Pinpoint the cell where the given text exists, returning its (X, Y) midpoint coordinate. 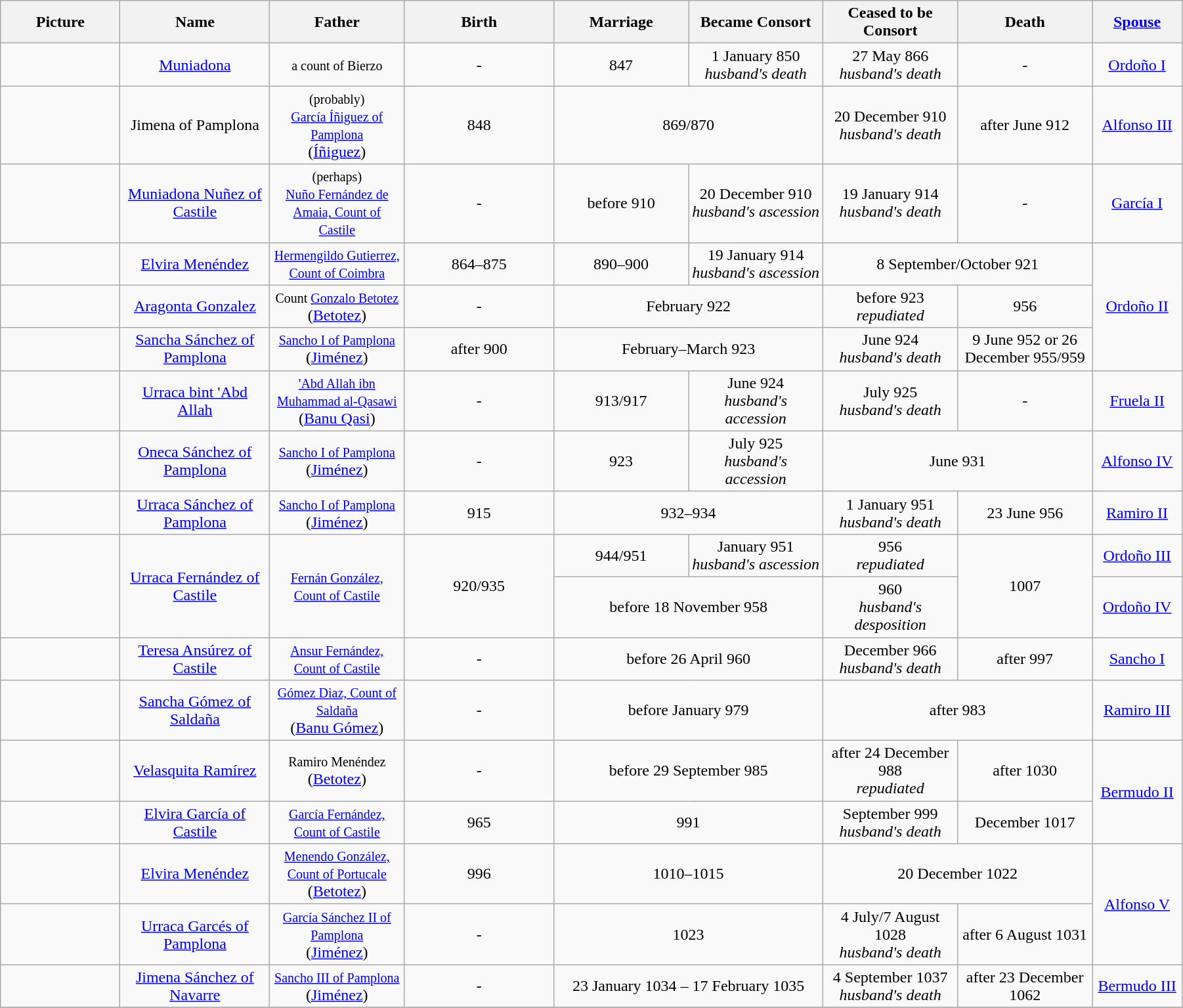
January 951husband's ascession (756, 556)
991 (689, 822)
1023 (689, 934)
Name (195, 22)
Alfonso IV (1137, 461)
965 (479, 822)
20 December 910husband's ascession (756, 204)
Sancho I (1137, 658)
July 925husband's death (890, 401)
920/935 (479, 586)
Birth (479, 22)
Father (337, 22)
Sancha Sánchez of Pamplona (195, 349)
(perhaps)Nuño Fernández de Amaia, Count of Castile (337, 204)
February 922 (689, 306)
Ansur Fernández, Count of Castile (337, 658)
before 26 April 960 (689, 658)
after 983 (958, 711)
Marriage (621, 22)
Elvira García of Castile (195, 822)
848 (479, 125)
Fernán González, Count of Castile (337, 586)
Became Consort (756, 22)
932–934 (689, 512)
27 May 866husband's death (890, 64)
864–875 (479, 264)
Velasquita Ramírez (195, 771)
20 December 1022 (958, 874)
Ordoño I (1137, 64)
Ramiro III (1137, 711)
Gómez Diaz, Count of Saldaña(Banu Gómez) (337, 711)
956repudiated (890, 556)
847 (621, 64)
960husband's desposition (890, 607)
Teresa Ansúrez of Castile (195, 658)
Urraca bint 'Abd Allah (195, 401)
García I (1137, 204)
Count Gonzalo Betotez(Betotez) (337, 306)
Ceased to be Consort (890, 22)
Jimena of Pamplona (195, 125)
1 January 850husband's death (756, 64)
Urraca Garcés of Pamplona (195, 934)
956 (1025, 306)
923 (621, 461)
1010–1015 (689, 874)
Oneca Sánchez of Pamplona (195, 461)
December 1017 (1025, 822)
Picture (60, 22)
Death (1025, 22)
after 6 August 1031 (1025, 934)
before 910 (621, 204)
Ordoño IV (1137, 607)
Sancho III of Pamplona(Jiménez) (337, 986)
before January 979 (689, 711)
September 999husband's death (890, 822)
Sancha Gómez of Saldaña (195, 711)
Menendo González, Count of Portucale(Betotez) (337, 874)
Urraca Fernández of Castile (195, 586)
June 924husband's accession (756, 401)
June 924husband's death (890, 349)
after 1030 (1025, 771)
20 December 910husband's death (890, 125)
December 966husband's death (890, 658)
913/917 (621, 401)
19 January 914husband's ascession (756, 264)
23 June 956 (1025, 512)
Ramiro Menéndez(Betotez) (337, 771)
Muniadona Nuñez of Castile (195, 204)
after 900 (479, 349)
García Sánchez II of Pamplona(Jiménez) (337, 934)
Aragonta Gonzalez (195, 306)
1007 (1025, 586)
after 24 December 988repudiated (890, 771)
Ordoño II (1137, 306)
23 January 1034 – 17 February 1035 (689, 986)
February–March 923 (689, 349)
944/951 (621, 556)
Fruela II (1137, 401)
before 29 September 985 (689, 771)
Alfonso III (1137, 125)
June 931 (958, 461)
Bermudo III (1137, 986)
García Fernández, Count of Castile (337, 822)
996 (479, 874)
before 923repudiated (890, 306)
8 September/October 921 (958, 264)
Alfonso V (1137, 904)
9 June 952 or 26 December 955/959 (1025, 349)
Muniadona (195, 64)
a count of Bierzo (337, 64)
Jimena Sánchez of Navarre (195, 986)
Ramiro II (1137, 512)
after 23 December 1062 (1025, 986)
869/870 (689, 125)
after June 912 (1025, 125)
19 January 914husband's death (890, 204)
1 January 951husband's death (890, 512)
4 July/7 August 1028husband's death (890, 934)
Spouse (1137, 22)
Bermudo II (1137, 792)
915 (479, 512)
'Abd Allah ibn Muhammad al-Qasawi(Banu Qasi) (337, 401)
Hermengildo Gutierrez, Count of Coimbra (337, 264)
(probably)García Íñiguez of Pamplona(Íñiguez) (337, 125)
before 18 November 958 (689, 607)
890–900 (621, 264)
after 997 (1025, 658)
Urraca Sánchez of Pamplona (195, 512)
Ordoño III (1137, 556)
July 925husband's accession (756, 461)
4 September 1037husband's death (890, 986)
